From the cell containing the given text, extract its center point as [x, y] coordinate. 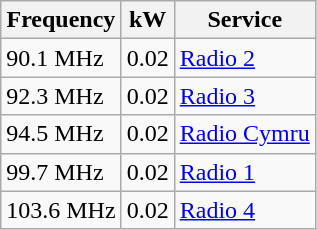
Service [244, 20]
92.3 MHz [61, 96]
90.1 MHz [61, 58]
Radio Cymru [244, 134]
Radio 2 [244, 58]
kW [148, 20]
Radio 1 [244, 172]
Radio 3 [244, 96]
99.7 MHz [61, 172]
94.5 MHz [61, 134]
Radio 4 [244, 210]
103.6 MHz [61, 210]
Frequency [61, 20]
